Return the (X, Y) coordinate for the center point of the cell that contains the specified text.  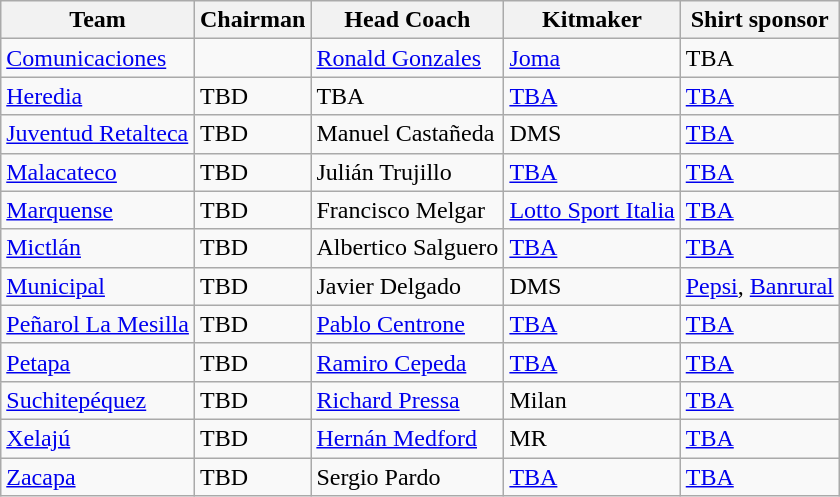
MR (592, 438)
Mictlán (98, 248)
Francisco Melgar (408, 210)
Ramiro Cepeda (408, 362)
Pablo Centrone (408, 324)
Richard Pressa (408, 400)
Javier Delgado (408, 286)
Municipal (98, 286)
Juventud Retalteca (98, 134)
Kitmaker (592, 20)
Peñarol La Mesilla (98, 324)
Zacapa (98, 477)
Ronald Gonzales (408, 58)
Head Coach (408, 20)
Comunicaciones (98, 58)
Joma (592, 58)
Petapa (98, 362)
Malacateco (98, 172)
Heredia (98, 96)
Manuel Castañeda (408, 134)
Suchitepéquez (98, 400)
Team (98, 20)
Xelajú (98, 438)
Lotto Sport Italia (592, 210)
Julián Trujillo (408, 172)
Chairman (252, 20)
Sergio Pardo (408, 477)
Shirt sponsor (760, 20)
Hernán Medford (408, 438)
Pepsi, Banrural (760, 286)
Milan (592, 400)
Marquense (98, 210)
Albertico Salguero (408, 248)
